From the cell containing the given text, extract its center point as (x, y) coordinate. 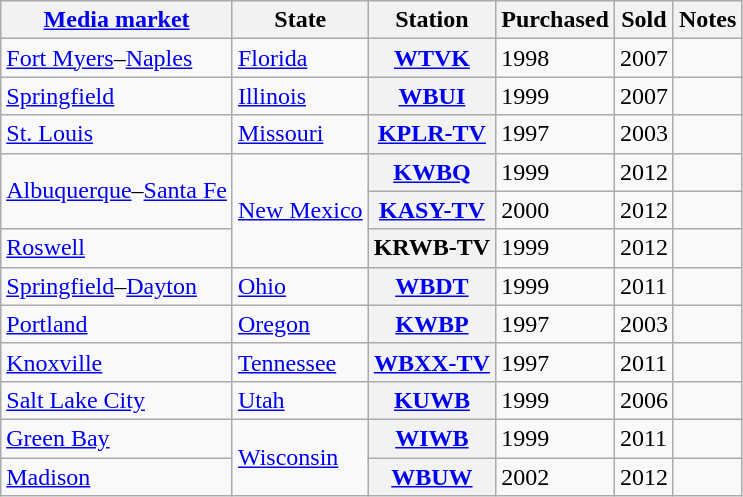
Tennessee (300, 362)
Albuquerque–Santa Fe (117, 191)
St. Louis (117, 134)
KWBP (432, 324)
Fort Myers–Naples (117, 58)
Ohio (300, 286)
WIWB (432, 438)
New Mexico (300, 210)
Salt Lake City (117, 400)
Knoxville (117, 362)
Purchased (556, 20)
2006 (644, 400)
Springfield–Dayton (117, 286)
KWBQ (432, 172)
2002 (556, 477)
Illinois (300, 96)
1998 (556, 58)
Springfield (117, 96)
KRWB-TV (432, 248)
Oregon (300, 324)
WBUW (432, 477)
WBXX-TV (432, 362)
WBUI (432, 96)
WBDT (432, 286)
Roswell (117, 248)
State (300, 20)
Media market (117, 20)
Madison (117, 477)
Portland (117, 324)
Station (432, 20)
2000 (556, 210)
Sold (644, 20)
Utah (300, 400)
WTVK (432, 58)
KUWB (432, 400)
Notes (707, 20)
Florida (300, 58)
Missouri (300, 134)
KASY-TV (432, 210)
Green Bay (117, 438)
Wisconsin (300, 457)
KPLR-TV (432, 134)
